Extract the [x, y] coordinate from the center of the cell holding the provided text.  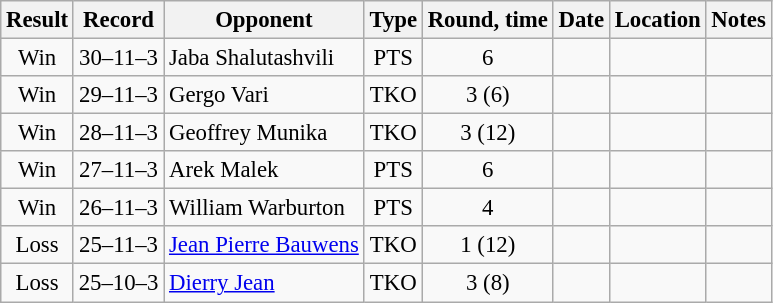
28–11–3 [118, 133]
Gergo Vari [264, 95]
3 (12) [488, 133]
Dierry Jean [264, 283]
Arek Malek [264, 170]
Geoffrey Munika [264, 133]
25–11–3 [118, 245]
1 (12) [488, 245]
4 [488, 208]
Location [658, 20]
26–11–3 [118, 208]
Round, time [488, 20]
Jaba Shalutashvili [264, 58]
25–10–3 [118, 283]
30–11–3 [118, 58]
Type [393, 20]
3 (6) [488, 95]
Jean Pierre Bauwens [264, 245]
William Warburton [264, 208]
3 (8) [488, 283]
27–11–3 [118, 170]
Record [118, 20]
29–11–3 [118, 95]
Opponent [264, 20]
Date [581, 20]
Notes [738, 20]
Result [38, 20]
